Identify which cell holds the provided text, then report its (x, y) central coordinate. 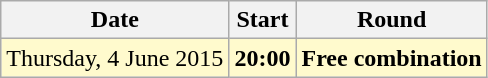
Start (262, 20)
Round (392, 20)
20:00 (262, 58)
Free combination (392, 58)
Date (115, 20)
Thursday, 4 June 2015 (115, 58)
